Return the (x, y) coordinate for the center point of the cell that contains the specified text.  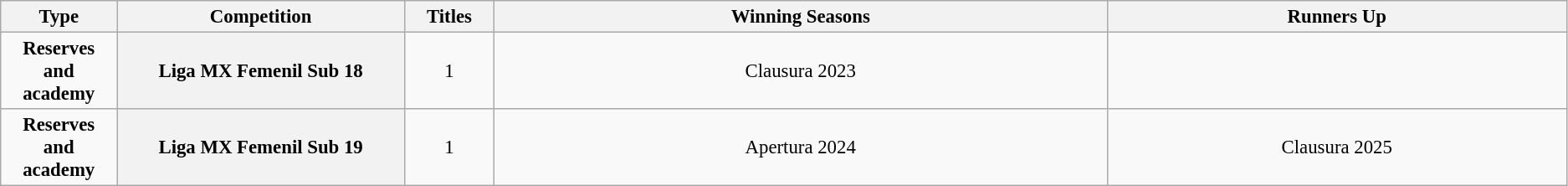
Clausura 2025 (1337, 147)
Winning Seasons (800, 17)
Runners Up (1337, 17)
Liga MX Femenil Sub 18 (261, 71)
Type (59, 17)
Competition (261, 17)
Liga MX Femenil Sub 19 (261, 147)
Clausura 2023 (800, 71)
Titles (448, 17)
Apertura 2024 (800, 147)
